Pinpoint the cell where the given text exists, returning its [x, y] midpoint coordinate. 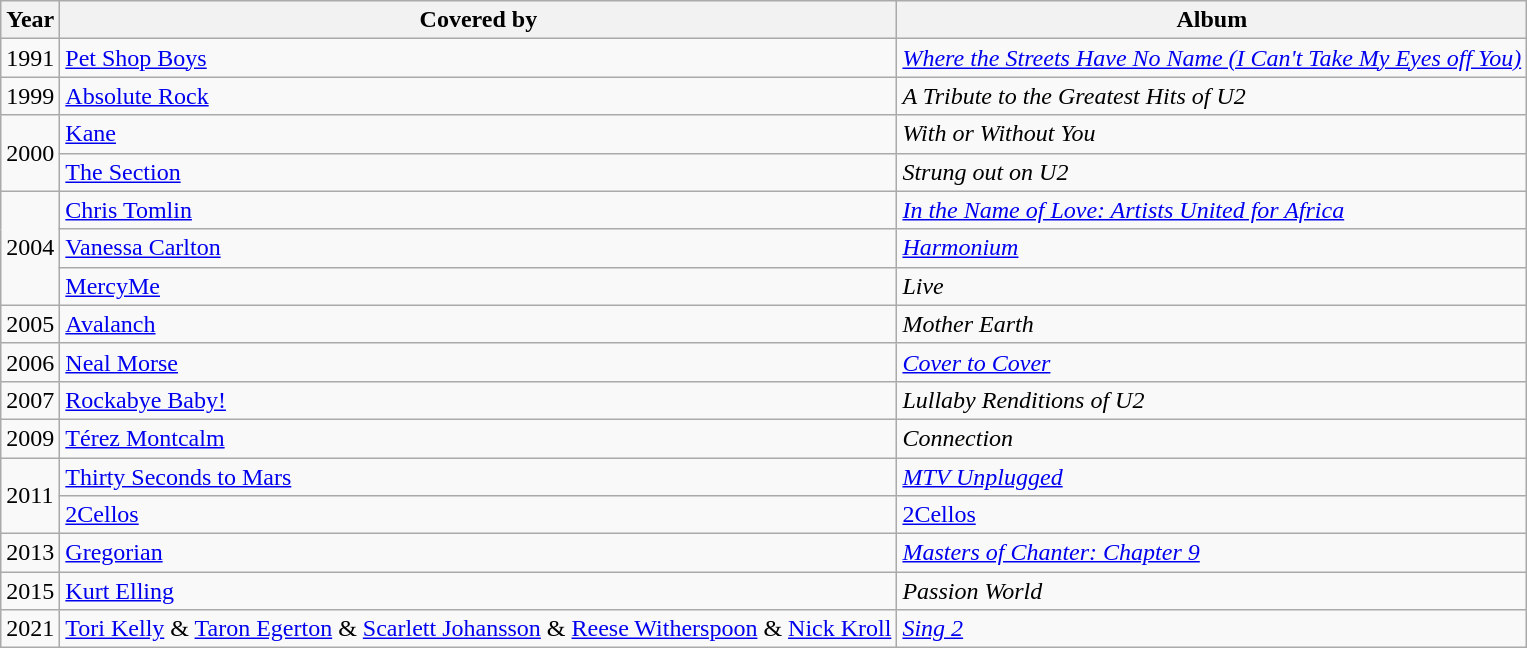
1991 [30, 58]
MTV Unplugged [1212, 477]
Strung out on U2 [1212, 172]
Where the Streets Have No Name (I Can't Take My Eyes off You) [1212, 58]
Kane [478, 134]
2007 [30, 400]
2015 [30, 591]
Passion World [1212, 591]
Cover to Cover [1212, 362]
2009 [30, 438]
1999 [30, 96]
Kurt Elling [478, 591]
2004 [30, 248]
Harmonium [1212, 248]
2021 [30, 629]
2006 [30, 362]
Absolute Rock [478, 96]
2011 [30, 496]
2005 [30, 324]
The Section [478, 172]
In the Name of Love: Artists United for Africa [1212, 210]
Year [30, 20]
Gregorian [478, 553]
Connection [1212, 438]
Album [1212, 20]
Térez Montcalm [478, 438]
Thirty Seconds to Mars [478, 477]
MercyMe [478, 286]
Tori Kelly & Taron Egerton & Scarlett Johansson & Reese Witherspoon & Nick Kroll [478, 629]
Neal Morse [478, 362]
Avalanch [478, 324]
Live [1212, 286]
Sing 2 [1212, 629]
2013 [30, 553]
Rockabye Baby! [478, 400]
Chris Tomlin [478, 210]
Masters of Chanter: Chapter 9 [1212, 553]
2000 [30, 153]
Covered by [478, 20]
Lullaby Renditions of U2 [1212, 400]
Pet Shop Boys [478, 58]
With or Without You [1212, 134]
Mother Earth [1212, 324]
A Tribute to the Greatest Hits of U2 [1212, 96]
Vanessa Carlton [478, 248]
